Determine the [x, y] coordinate at the center of the cell enclosing the given text.  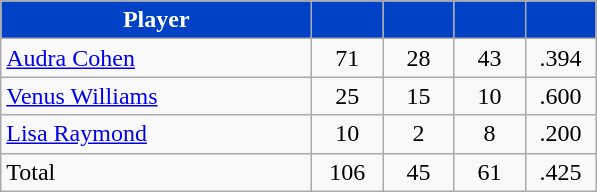
Venus Williams [156, 96]
Total [156, 172]
8 [490, 134]
28 [418, 58]
45 [418, 172]
61 [490, 172]
43 [490, 58]
.394 [560, 58]
106 [348, 172]
Audra Cohen [156, 58]
.425 [560, 172]
Player [156, 20]
.600 [560, 96]
25 [348, 96]
15 [418, 96]
2 [418, 134]
71 [348, 58]
.200 [560, 134]
Lisa Raymond [156, 134]
